Provide the [X, Y] coordinate of the cell's center where the given text is located.  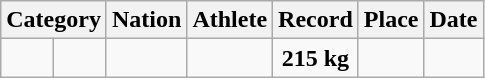
Athlete [230, 20]
Date [454, 20]
Place [391, 20]
Category [54, 20]
Nation [146, 20]
215 kg [316, 58]
Record [316, 20]
